Pinpoint the cell where the given text exists, returning its (x, y) midpoint coordinate. 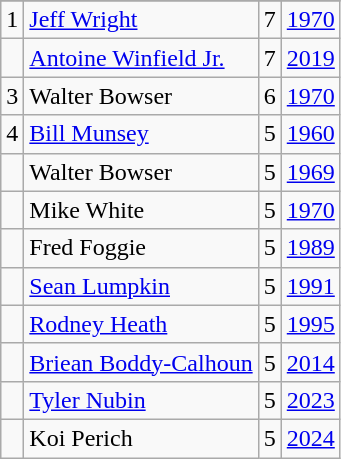
Antoine Winfield Jr. (141, 58)
Rodney Heath (141, 324)
Bill Munsey (141, 134)
Fred Foggie (141, 248)
Koi Perich (141, 438)
4 (12, 134)
1969 (310, 172)
2024 (310, 438)
1 (12, 20)
Briean Boddy-Calhoun (141, 362)
1989 (310, 248)
2019 (310, 58)
Sean Lumpkin (141, 286)
1995 (310, 324)
3 (12, 96)
2014 (310, 362)
Jeff Wright (141, 20)
6 (270, 96)
Tyler Nubin (141, 400)
1960 (310, 134)
Mike White (141, 210)
2023 (310, 400)
1991 (310, 286)
